Search for the cell housing the specified text and yield its (x, y) center coordinate. 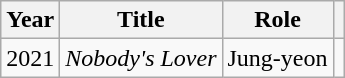
Role (278, 20)
Nobody's Lover (141, 58)
Title (141, 20)
2021 (30, 58)
Year (30, 20)
Jung-yeon (278, 58)
